Provide the [X, Y] coordinate of the cell's center where the given text is located.  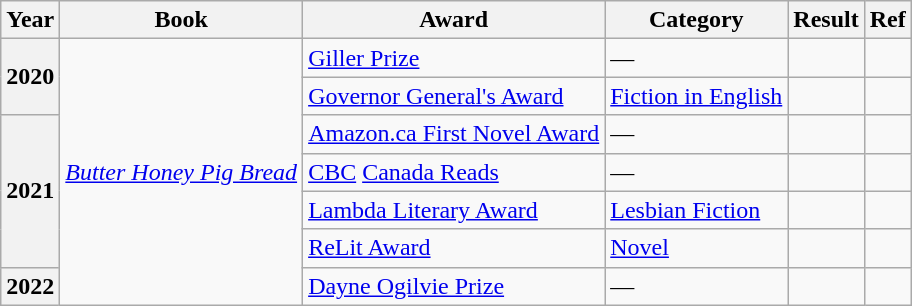
CBC Canada Reads [454, 172]
Year [30, 20]
Butter Honey Pig Bread [182, 172]
ReLit Award [454, 248]
Novel [696, 248]
2020 [30, 77]
Amazon.ca First Novel Award [454, 134]
2021 [30, 191]
Result [826, 20]
2022 [30, 286]
Ref [888, 20]
Category [696, 20]
Giller Prize [454, 58]
Award [454, 20]
Dayne Ogilvie Prize [454, 286]
Lesbian Fiction [696, 210]
Book [182, 20]
Fiction in English [696, 96]
Lambda Literary Award [454, 210]
Governor General's Award [454, 96]
